Scan for the cell matching the given text and deliver its (X, Y) coordinate at center. 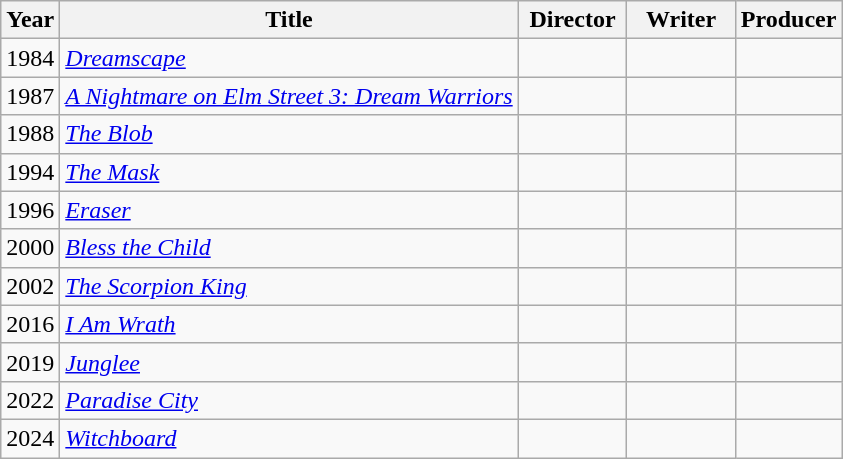
The Blob (289, 134)
Producer (788, 20)
1988 (30, 134)
Director (572, 20)
2024 (30, 438)
1987 (30, 96)
Paradise City (289, 400)
Junglee (289, 362)
Eraser (289, 210)
Dreamscape (289, 58)
A Nightmare on Elm Street 3: Dream Warriors (289, 96)
2002 (30, 286)
The Mask (289, 172)
2016 (30, 324)
2019 (30, 362)
Bless the Child (289, 248)
I Am Wrath (289, 324)
Witchboard (289, 438)
1994 (30, 172)
Title (289, 20)
Writer (682, 20)
1984 (30, 58)
The Scorpion King (289, 286)
2022 (30, 400)
Year (30, 20)
1996 (30, 210)
2000 (30, 248)
